Extract the (X, Y) coordinate from the center of the cell holding the provided text.  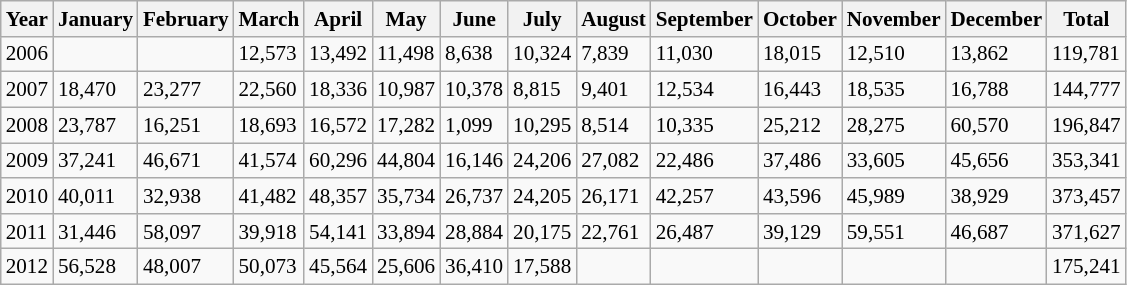
10,335 (704, 124)
59,551 (894, 230)
June (474, 18)
22,761 (614, 230)
39,918 (270, 230)
December (996, 18)
45,989 (894, 196)
175,241 (1086, 266)
12,510 (894, 54)
2011 (27, 230)
24,206 (542, 160)
144,777 (1086, 90)
Year (27, 18)
17,282 (406, 124)
50,073 (270, 266)
40,011 (96, 196)
23,277 (186, 90)
August (614, 18)
60,296 (338, 160)
16,788 (996, 90)
18,693 (270, 124)
20,175 (542, 230)
45,656 (996, 160)
371,627 (1086, 230)
58,097 (186, 230)
10,987 (406, 90)
18,336 (338, 90)
54,141 (338, 230)
119,781 (1086, 54)
9,401 (614, 90)
36,410 (474, 266)
Total (1086, 18)
33,894 (406, 230)
56,528 (96, 266)
25,212 (800, 124)
1,099 (474, 124)
48,007 (186, 266)
31,446 (96, 230)
July (542, 18)
October (800, 18)
10,324 (542, 54)
44,804 (406, 160)
13,862 (996, 54)
46,671 (186, 160)
16,146 (474, 160)
March (270, 18)
16,251 (186, 124)
8,815 (542, 90)
2008 (27, 124)
2006 (27, 54)
18,535 (894, 90)
196,847 (1086, 124)
September (704, 18)
353,341 (1086, 160)
16,572 (338, 124)
41,482 (270, 196)
37,486 (800, 160)
10,295 (542, 124)
April (338, 18)
39,129 (800, 230)
11,498 (406, 54)
35,734 (406, 196)
16,443 (800, 90)
41,574 (270, 160)
18,470 (96, 90)
24,205 (542, 196)
37,241 (96, 160)
373,457 (1086, 196)
38,929 (996, 196)
23,787 (96, 124)
33,605 (894, 160)
January (96, 18)
22,560 (270, 90)
42,257 (704, 196)
27,082 (614, 160)
48,357 (338, 196)
8,514 (614, 124)
26,487 (704, 230)
28,275 (894, 124)
26,171 (614, 196)
12,534 (704, 90)
60,570 (996, 124)
12,573 (270, 54)
10,378 (474, 90)
26,737 (474, 196)
2007 (27, 90)
22,486 (704, 160)
46,687 (996, 230)
November (894, 18)
2009 (27, 160)
25,606 (406, 266)
13,492 (338, 54)
8,638 (474, 54)
43,596 (800, 196)
18,015 (800, 54)
45,564 (338, 266)
2012 (27, 266)
28,884 (474, 230)
2010 (27, 196)
32,938 (186, 196)
17,588 (542, 266)
7,839 (614, 54)
May (406, 18)
11,030 (704, 54)
February (186, 18)
